Scan for the cell matching the given text and deliver its (x, y) coordinate at center. 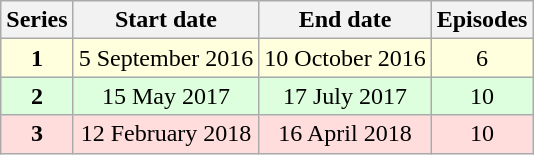
Start date (166, 20)
6 (482, 58)
5 September 2016 (166, 58)
10 October 2016 (345, 58)
16 April 2018 (345, 134)
12 February 2018 (166, 134)
Episodes (482, 20)
1 (37, 58)
2 (37, 96)
End date (345, 20)
17 July 2017 (345, 96)
3 (37, 134)
15 May 2017 (166, 96)
Series (37, 20)
